Detect which cell encompasses the target text, then output its (X, Y) center coordinate. 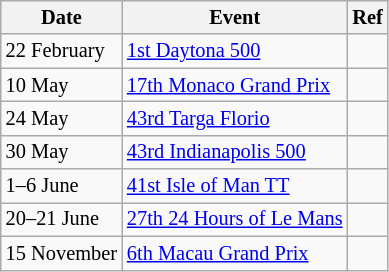
10 May (62, 85)
30 May (62, 152)
20–21 June (62, 219)
27th 24 Hours of Le Mans (234, 219)
Ref (367, 17)
Event (234, 17)
24 May (62, 118)
43rd Indianapolis 500 (234, 152)
17th Monaco Grand Prix (234, 85)
22 February (62, 51)
1–6 June (62, 186)
6th Macau Grand Prix (234, 253)
Date (62, 17)
1st Daytona 500 (234, 51)
15 November (62, 253)
43rd Targa Florio (234, 118)
41st Isle of Man TT (234, 186)
